Capture the cell that displays the provided text and extract its (X, Y) central coordinate. 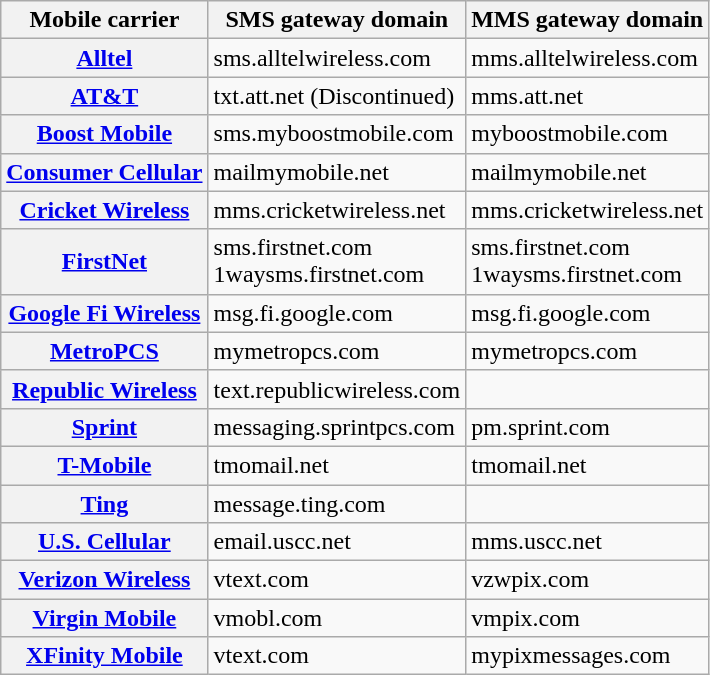
Virgin Mobile (104, 618)
mms.uscc.net (588, 542)
txt.att.net (Discontinued) (337, 96)
U.S. Cellular (104, 542)
pm.sprint.com (588, 427)
vzwpix.com (588, 580)
text.republicwireless.com (337, 389)
Google Fi Wireless (104, 313)
FirstNet (104, 262)
sms.alltelwireless.com (337, 58)
Verizon Wireless (104, 580)
Ting (104, 503)
Cricket Wireless (104, 210)
sms.myboostmobile.com (337, 134)
message.ting.com (337, 503)
T-Mobile (104, 465)
Boost Mobile (104, 134)
Mobile carrier (104, 20)
Sprint (104, 427)
Republic Wireless (104, 389)
vmobl.com (337, 618)
messaging.sprintpcs.com (337, 427)
myboostmobile.com (588, 134)
vmpix.com (588, 618)
Alltel (104, 58)
email.uscc.net (337, 542)
mms.att.net (588, 96)
MMS gateway domain (588, 20)
XFinity Mobile (104, 656)
AT&T (104, 96)
mypixmessages.com (588, 656)
SMS gateway domain (337, 20)
MetroPCS (104, 351)
Consumer Cellular (104, 172)
mms.alltelwireless.com (588, 58)
